Provide the (X, Y) coordinate of the cell's center where the given text is located.  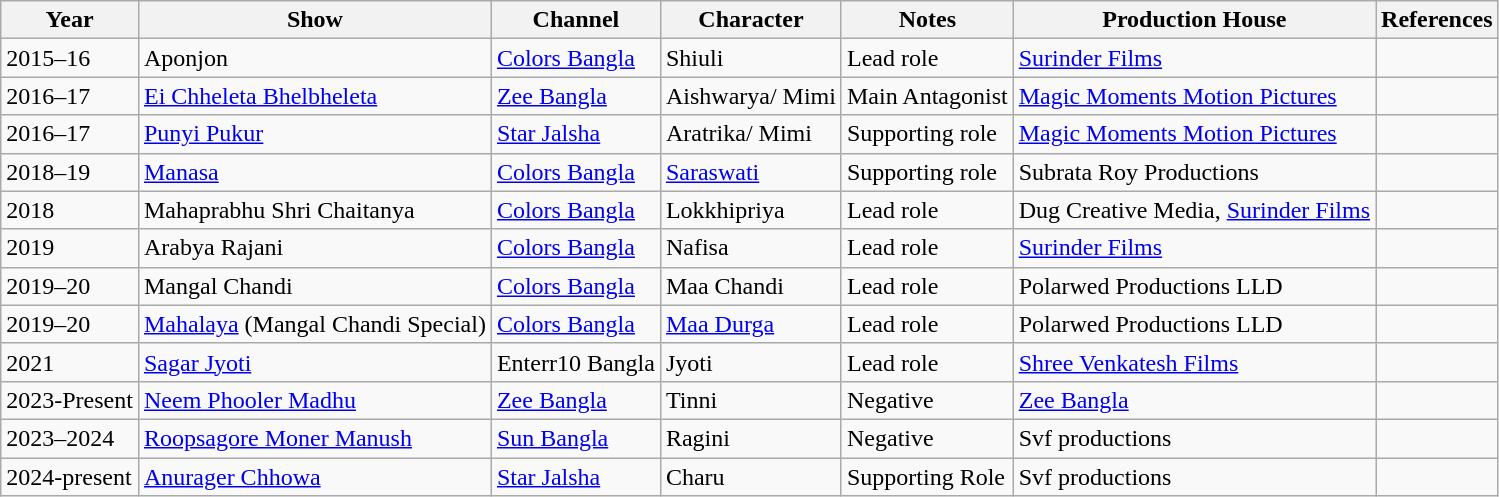
Character (750, 20)
Subrata Roy Productions (1194, 172)
Main Antagonist (927, 96)
Nafisa (750, 248)
Notes (927, 20)
Neem Phooler Madhu (314, 400)
Dug Creative Media, Surinder Films (1194, 210)
2021 (70, 362)
Aponjon (314, 58)
2015–16 (70, 58)
Enterr10 Bangla (576, 362)
Show (314, 20)
2019 (70, 248)
Channel (576, 20)
Arabya Rajani (314, 248)
2023–2024 (70, 438)
Mahalaya (Mangal Chandi Special) (314, 324)
2018–19 (70, 172)
Roopsagore Moner Manush (314, 438)
Charu (750, 477)
Mangal Chandi (314, 286)
Tinni (750, 400)
Manasa (314, 172)
Mahaprabhu Shri Chaitanya (314, 210)
Year (70, 20)
Production House (1194, 20)
Punyi Pukur (314, 134)
Shiuli (750, 58)
Ragini (750, 438)
Sagar Jyoti (314, 362)
2024-present (70, 477)
Shree Venkatesh Films (1194, 362)
2023-Present (70, 400)
Lokkhipriya (750, 210)
Supporting Role (927, 477)
Sun Bangla (576, 438)
References (1438, 20)
Ei Chheleta Bhelbheleta (314, 96)
Jyoti (750, 362)
Aishwarya/ Mimi (750, 96)
Saraswati (750, 172)
Anurager Chhowa (314, 477)
Maa Durga (750, 324)
2018 (70, 210)
Aratrika/ Mimi (750, 134)
Maa Chandi (750, 286)
